Detect which cell encompasses the target text, then output its [X, Y] center coordinate. 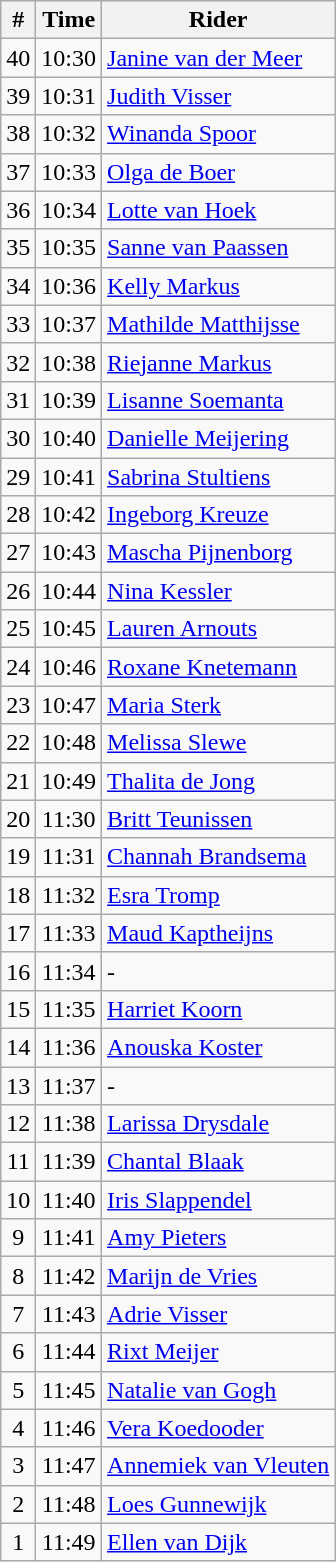
Marijn de Vries [218, 1276]
25 [18, 629]
10:40 [69, 438]
8 [18, 1276]
3 [18, 1466]
11:43 [69, 1314]
11:41 [69, 1238]
Channah Brandsema [218, 857]
10:41 [69, 477]
Ingeborg Kreuze [218, 515]
Danielle Meijering [218, 438]
14 [18, 1047]
1 [18, 1542]
13 [18, 1085]
10:39 [69, 400]
11:47 [69, 1466]
Iris Slappendel [218, 1200]
Vera Koedooder [218, 1428]
12 [18, 1124]
11:42 [69, 1276]
Annemiek van Vleuten [218, 1466]
Rixt Meijer [218, 1352]
Natalie van Gogh [218, 1390]
10:34 [69, 210]
11:40 [69, 1200]
Winanda Spoor [218, 134]
Maria Sterk [218, 705]
Judith Visser [218, 96]
17 [18, 933]
10:43 [69, 553]
19 [18, 857]
40 [18, 58]
10:44 [69, 591]
9 [18, 1238]
31 [18, 400]
Rider [218, 20]
Kelly Markus [218, 286]
6 [18, 1352]
11:37 [69, 1085]
11:31 [69, 857]
Riejanne Markus [218, 362]
# [18, 20]
10 [18, 1200]
7 [18, 1314]
Chantal Blaak [218, 1162]
11:33 [69, 933]
11:35 [69, 1009]
11:48 [69, 1504]
4 [18, 1428]
11:30 [69, 819]
Thalita de Jong [218, 781]
23 [18, 705]
10:32 [69, 134]
Amy Pieters [218, 1238]
10:46 [69, 667]
Larissa Drysdale [218, 1124]
39 [18, 96]
Anouska Koster [218, 1047]
20 [18, 819]
Maud Kaptheijns [218, 933]
Sanne van Paassen [218, 248]
11:38 [69, 1124]
Nina Kessler [218, 591]
Adrie Visser [218, 1314]
29 [18, 477]
10:38 [69, 362]
Lotte van Hoek [218, 210]
11:39 [69, 1162]
10:30 [69, 58]
Olga de Boer [218, 172]
10:49 [69, 781]
Lauren Arnouts [218, 629]
10:33 [69, 172]
Ellen van Dijk [218, 1542]
Esra Tromp [218, 895]
Loes Gunnewijk [218, 1504]
36 [18, 210]
Mascha Pijnenborg [218, 553]
30 [18, 438]
11:46 [69, 1428]
Janine van der Meer [218, 58]
33 [18, 324]
Melissa Slewe [218, 743]
10:45 [69, 629]
Roxane Knetemann [218, 667]
11:45 [69, 1390]
35 [18, 248]
Lisanne Soemanta [218, 400]
11:34 [69, 971]
10:47 [69, 705]
21 [18, 781]
11:49 [69, 1542]
Time [69, 20]
Sabrina Stultiens [218, 477]
10:35 [69, 248]
38 [18, 134]
11 [18, 1162]
2 [18, 1504]
28 [18, 515]
10:48 [69, 743]
34 [18, 286]
11:44 [69, 1352]
10:31 [69, 96]
10:42 [69, 515]
22 [18, 743]
32 [18, 362]
27 [18, 553]
18 [18, 895]
5 [18, 1390]
11:36 [69, 1047]
11:32 [69, 895]
24 [18, 667]
Harriet Koorn [218, 1009]
16 [18, 971]
10:37 [69, 324]
26 [18, 591]
37 [18, 172]
Britt Teunissen [218, 819]
15 [18, 1009]
Mathilde Matthijsse [218, 324]
10:36 [69, 286]
